Detect which cell encompasses the target text, then output its [x, y] center coordinate. 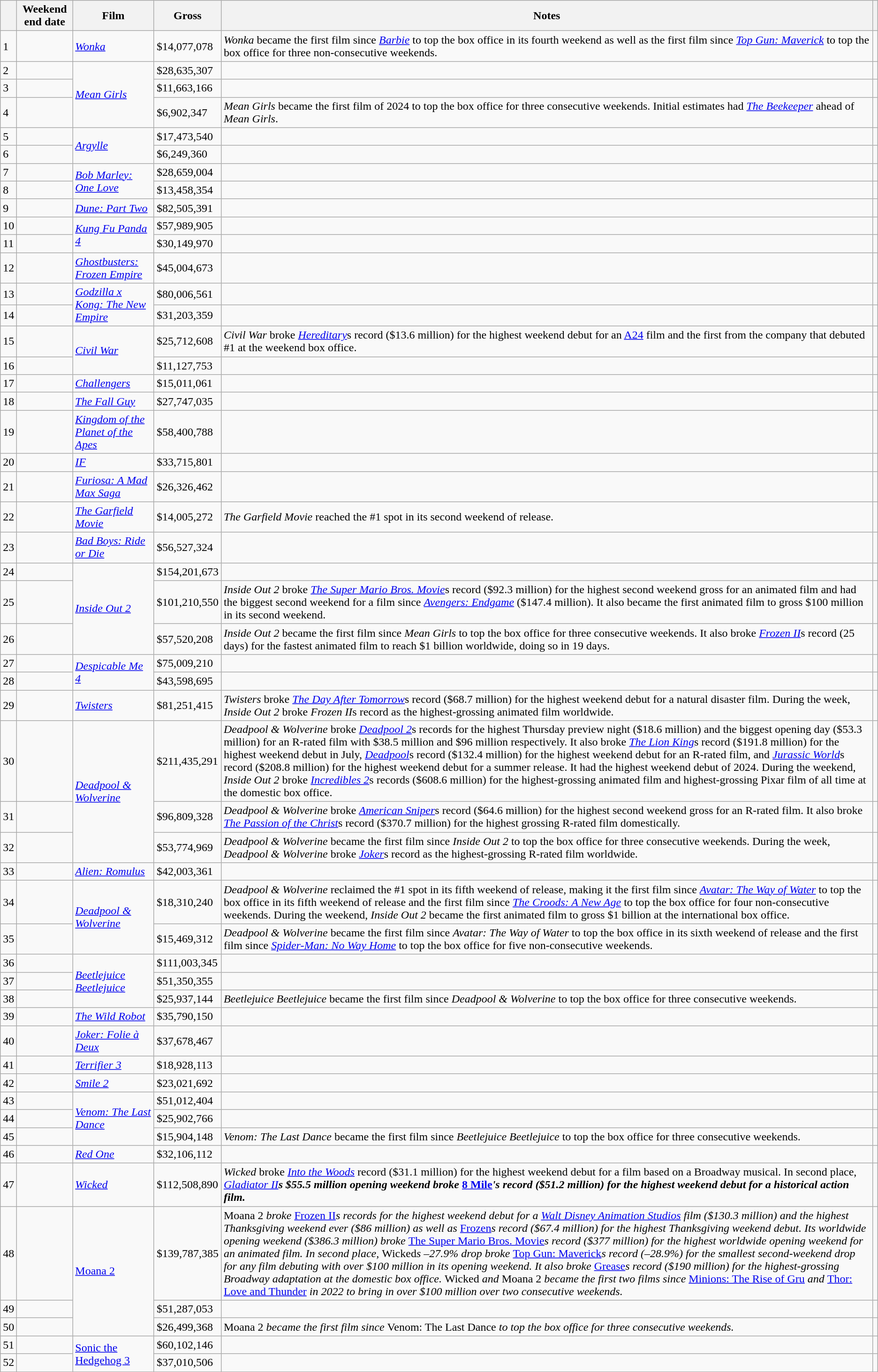
49 [8, 1309]
34 [8, 902]
10 [8, 226]
$37,678,467 [188, 1041]
Furiosa: A Mad Max Saga [114, 487]
$15,904,148 [188, 1136]
$56,527,324 [188, 548]
$23,021,692 [188, 1083]
9 [8, 208]
$25,937,144 [188, 999]
Red One [114, 1154]
$14,005,272 [188, 517]
$25,902,766 [188, 1118]
$15,011,061 [188, 384]
Joker: Folie à Deux [114, 1041]
24 [8, 572]
$57,520,208 [188, 639]
45 [8, 1136]
Wicked [114, 1185]
41 [8, 1065]
46 [8, 1154]
40 [8, 1041]
$6,902,347 [188, 113]
$82,505,391 [188, 208]
$81,251,415 [188, 705]
Bad Boys: Ride or Die [114, 548]
38 [8, 999]
$211,435,291 [188, 761]
Kingdom of the Planet of the Apes [114, 432]
The Garfield Movie [114, 517]
$15,469,312 [188, 939]
$28,659,004 [188, 172]
$6,249,360 [188, 154]
1 [8, 46]
$45,004,673 [188, 267]
Sonic the Hedgehog 3 [114, 1354]
Wonka [114, 46]
$75,009,210 [188, 663]
$18,928,113 [188, 1065]
$11,127,753 [188, 366]
22 [8, 517]
$28,635,307 [188, 70]
51 [8, 1345]
$42,003,361 [188, 872]
31 [8, 817]
$11,663,166 [188, 88]
The Garfield Movie reached the #1 spot in its second weekend of release. [547, 517]
$32,106,112 [188, 1154]
Twisters [114, 705]
3 [8, 88]
Gross [188, 16]
36 [8, 963]
Mean Girls [114, 95]
$96,809,328 [188, 817]
$26,499,368 [188, 1327]
$51,350,355 [188, 981]
Kung Fu Panda 4 [114, 234]
$51,012,404 [188, 1101]
11 [8, 243]
$33,715,801 [188, 462]
Inside Out 2 [114, 609]
Challengers [114, 384]
48 [8, 1253]
Bob Marley: One Love [114, 181]
$27,747,035 [188, 401]
$80,006,561 [188, 294]
23 [8, 548]
$31,203,359 [188, 316]
$112,508,890 [188, 1185]
$57,989,905 [188, 226]
20 [8, 462]
Godzilla x Kong: The New Empire [114, 305]
Moana 2 [114, 1271]
$18,310,240 [188, 902]
Film [114, 16]
Ghostbusters: Frozen Empire [114, 267]
35 [8, 939]
$26,326,462 [188, 487]
$14,077,078 [188, 46]
16 [8, 366]
$37,010,506 [188, 1363]
Alien: Romulus [114, 872]
Dune: Part Two [114, 208]
$25,712,608 [188, 341]
33 [8, 872]
52 [8, 1363]
Beetlejuice Beetlejuice became the first film since Deadpool & Wolverine to top the box office for three consecutive weekends. [547, 999]
8 [8, 190]
Moana 2 became the first film since Venom: The Last Dance to top the box office for three consecutive weekends. [547, 1327]
42 [8, 1083]
25 [8, 602]
The Fall Guy [114, 401]
$139,787,385 [188, 1253]
$51,287,053 [188, 1309]
$58,400,788 [188, 432]
30 [8, 761]
$154,201,673 [188, 572]
19 [8, 432]
21 [8, 487]
$111,003,345 [188, 963]
50 [8, 1327]
The Wild Robot [114, 1017]
43 [8, 1101]
12 [8, 267]
37 [8, 981]
26 [8, 639]
17 [8, 384]
Smile 2 [114, 1083]
Venom: The Last Dance became the first film since Beetlejuice Beetlejuice to top the box office for three consecutive weekends. [547, 1136]
Venom: The Last Dance [114, 1118]
6 [8, 154]
27 [8, 663]
28 [8, 681]
Weekend end date [45, 16]
Beetlejuice Beetlejuice [114, 981]
$13,458,354 [188, 190]
$35,790,150 [188, 1017]
$60,102,146 [188, 1345]
5 [8, 136]
13 [8, 294]
2 [8, 70]
44 [8, 1118]
$101,210,550 [188, 602]
Notes [547, 16]
29 [8, 705]
$17,473,540 [188, 136]
32 [8, 848]
$43,598,695 [188, 681]
Terrifier 3 [114, 1065]
Civil War [114, 351]
7 [8, 172]
18 [8, 401]
$53,774,969 [188, 848]
$30,149,970 [188, 243]
Despicable Me 4 [114, 672]
15 [8, 341]
14 [8, 316]
47 [8, 1185]
39 [8, 1017]
4 [8, 113]
IF [114, 462]
Argylle [114, 145]
